Find where the given text appears and provide that cell's center as [x, y] coordinate. 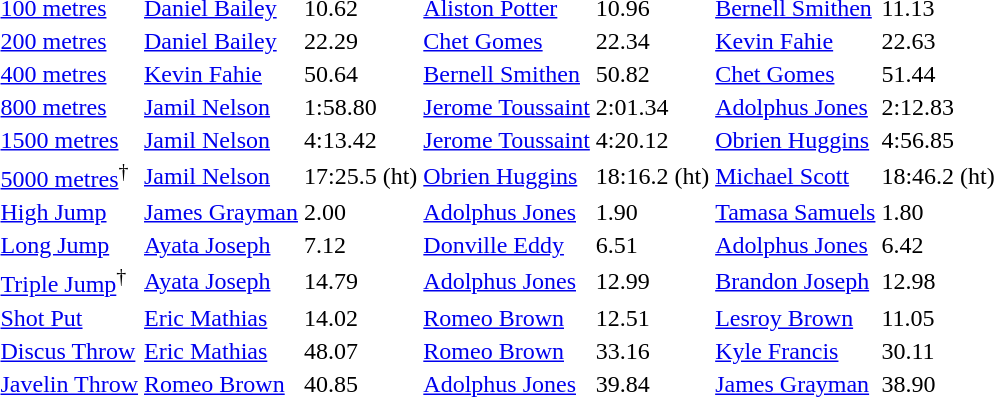
James Grayman [222, 212]
Bernell Smithen [507, 74]
Tamasa Samuels [796, 212]
22.29 [360, 41]
4:13.42 [360, 140]
4:20.12 [652, 140]
14.02 [360, 318]
50.64 [360, 74]
50.82 [652, 74]
Michael Scott [796, 176]
12.51 [652, 318]
Donville Eddy [507, 245]
1:58.80 [360, 107]
Brandon Joseph [796, 281]
1.90 [652, 212]
Kyle Francis [796, 351]
14.79 [360, 281]
2:01.34 [652, 107]
Daniel Bailey [222, 41]
22.34 [652, 41]
18:16.2 (ht) [652, 176]
33.16 [652, 351]
7.12 [360, 245]
6.51 [652, 245]
48.07 [360, 351]
2.00 [360, 212]
12.99 [652, 281]
17:25.5 (ht) [360, 176]
Lesroy Brown [796, 318]
